Output the (X, Y) coordinate of the center of the cell containing the given text.  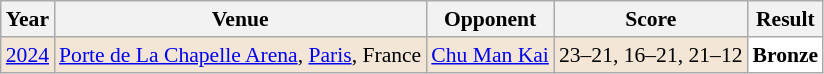
Chu Man Kai (490, 55)
Porte de La Chapelle Arena, Paris, France (240, 55)
Result (786, 19)
Venue (240, 19)
2024 (28, 55)
23–21, 16–21, 21–12 (651, 55)
Score (651, 19)
Opponent (490, 19)
Bronze (786, 55)
Year (28, 19)
